Capture the cell that displays the provided text and extract its (X, Y) central coordinate. 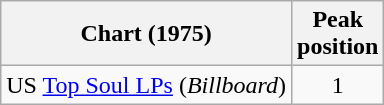
US Top Soul LPs (Billboard) (146, 85)
Peakposition (338, 34)
Chart (1975) (146, 34)
1 (338, 85)
